Extract the [x, y] coordinate from the center of the cell holding the provided text.  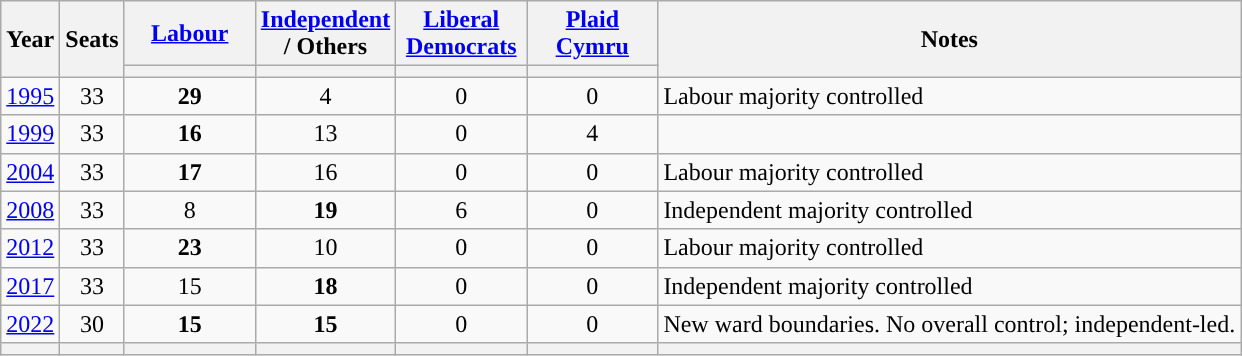
Independent / Others [325, 34]
2008 [30, 210]
19 [325, 210]
Year [30, 39]
18 [325, 286]
2012 [30, 248]
13 [325, 134]
2017 [30, 286]
2004 [30, 172]
1999 [30, 134]
New ward boundaries. No overall control; independent-led. [950, 324]
Seats [92, 39]
Notes [950, 39]
1995 [30, 96]
Plaid Cymru [592, 34]
23 [190, 248]
17 [190, 172]
30 [92, 324]
10 [325, 248]
29 [190, 96]
Liberal Democrats [462, 34]
Labour [190, 34]
2022 [30, 324]
6 [462, 210]
8 [190, 210]
